Find where the given text appears and provide that cell's center as (X, Y) coordinate. 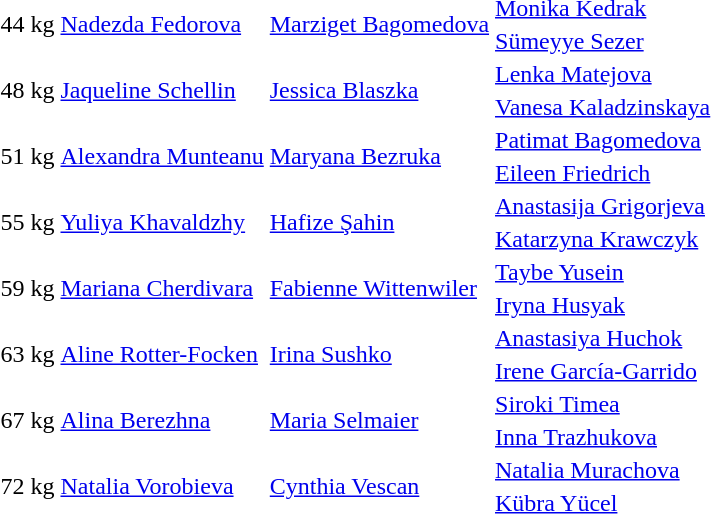
Hafize Şahin (379, 222)
Jaqueline Schellin (162, 90)
Maryana Bezruka (379, 156)
Mariana Cherdivara (162, 288)
Irina Sushko (379, 354)
Alexandra Munteanu (162, 156)
Fabienne Wittenwiler (379, 288)
Yuliya Khavaldzhy (162, 222)
Maria Selmaier (379, 420)
Jessica Blaszka (379, 90)
Alina Berezhna (162, 420)
Aline Rotter-Focken (162, 354)
